For the text-containing cell, return its midpoint in [x, y] coordinate format. 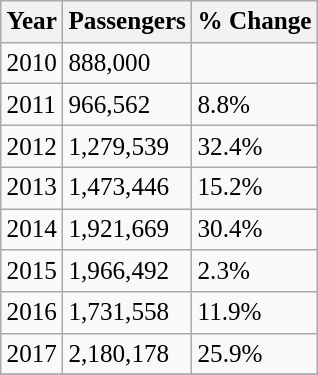
2,180,178 [128, 354]
2.3% [255, 271]
8.8% [255, 105]
2013 [32, 188]
2011 [32, 105]
2015 [32, 271]
1,966,492 [128, 271]
Year [32, 22]
11.9% [255, 313]
2012 [32, 146]
1,921,669 [128, 229]
1,731,558 [128, 313]
1,473,446 [128, 188]
30.4% [255, 229]
888,000 [128, 63]
% Change [255, 22]
2014 [32, 229]
Passengers [128, 22]
1,279,539 [128, 146]
966,562 [128, 105]
2010 [32, 63]
15.2% [255, 188]
32.4% [255, 146]
25.9% [255, 354]
2016 [32, 313]
2017 [32, 354]
